Search for the cell housing the specified text and yield its (X, Y) center coordinate. 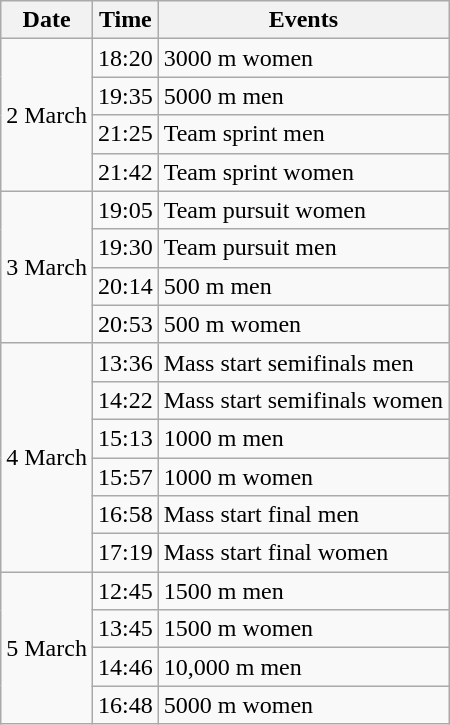
Team sprint women (303, 172)
21:42 (125, 172)
Mass start semifinals men (303, 362)
19:35 (125, 96)
Team sprint men (303, 134)
12:45 (125, 591)
Mass start final men (303, 515)
14:46 (125, 667)
5000 m men (303, 96)
500 m women (303, 324)
1000 m men (303, 438)
5 March (47, 648)
Date (47, 20)
5000 m women (303, 705)
Team pursuit women (303, 210)
Mass start semifinals women (303, 400)
19:05 (125, 210)
500 m men (303, 286)
10,000 m men (303, 667)
21:25 (125, 134)
Time (125, 20)
20:14 (125, 286)
3000 m women (303, 58)
Events (303, 20)
Mass start final women (303, 553)
Team pursuit men (303, 248)
3 March (47, 267)
13:45 (125, 629)
15:57 (125, 477)
16:48 (125, 705)
19:30 (125, 248)
18:20 (125, 58)
20:53 (125, 324)
1500 m women (303, 629)
16:58 (125, 515)
1000 m women (303, 477)
15:13 (125, 438)
4 March (47, 457)
17:19 (125, 553)
13:36 (125, 362)
14:22 (125, 400)
1500 m men (303, 591)
2 March (47, 115)
